Detect which cell encompasses the target text, then output its (x, y) center coordinate. 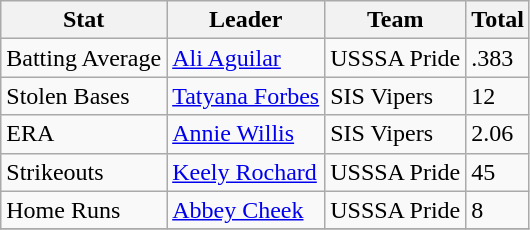
12 (498, 96)
45 (498, 172)
ERA (84, 134)
Leader (246, 20)
Stat (84, 20)
Tatyana Forbes (246, 96)
2.06 (498, 134)
Stolen Bases (84, 96)
Home Runs (84, 210)
Abbey Cheek (246, 210)
Team (396, 20)
Keely Rochard (246, 172)
8 (498, 210)
.383 (498, 58)
Batting Average (84, 58)
Ali Aguilar (246, 58)
Strikeouts (84, 172)
Total (498, 20)
Annie Willis (246, 134)
